For the text-containing cell, return its midpoint in [X, Y] coordinate format. 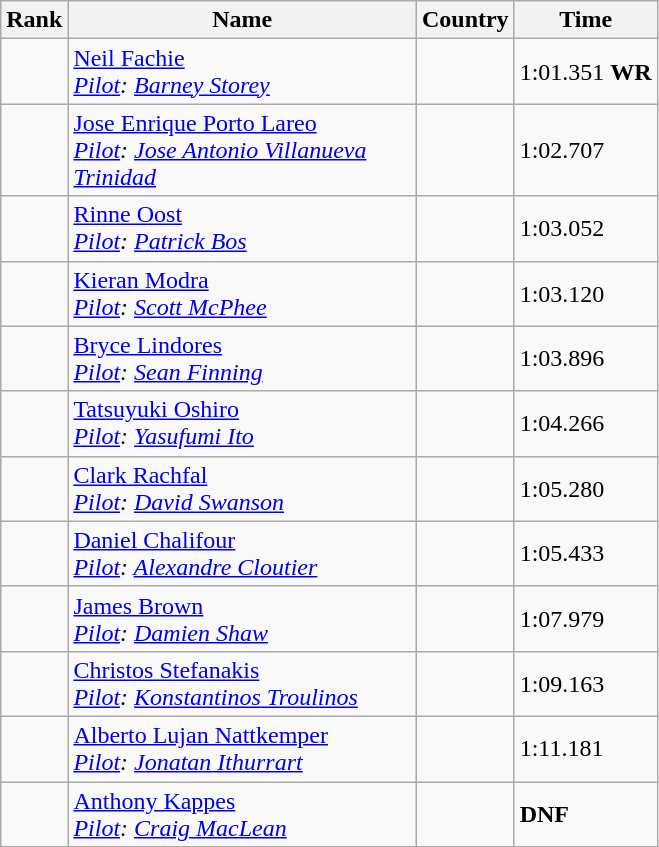
1:11.181 [586, 748]
Christos StefanakisPilot: Konstantinos Troulinos [242, 684]
Tatsuyuki OshiroPilot: Yasufumi Ito [242, 424]
James BrownPilot: Damien Shaw [242, 618]
Alberto Lujan NattkemperPilot: Jonatan Ithurrart [242, 748]
1:04.266 [586, 424]
1:01.351 WR [586, 72]
Country [465, 20]
Kieran ModraPilot: Scott McPhee [242, 294]
1:09.163 [586, 684]
1:03.052 [586, 228]
DNF [586, 814]
Clark RachfalPilot: David Swanson [242, 488]
Rank [34, 20]
1:03.120 [586, 294]
Jose Enrique Porto LareoPilot: Jose Antonio Villanueva Trinidad [242, 150]
1:07.979 [586, 618]
Rinne OostPilot: Patrick Bos [242, 228]
1:03.896 [586, 358]
Daniel ChalifourPilot: Alexandre Cloutier [242, 554]
Anthony KappesPilot: Craig MacLean [242, 814]
1:05.280 [586, 488]
Neil FachiePilot: Barney Storey [242, 72]
Name [242, 20]
1:02.707 [586, 150]
Time [586, 20]
1:05.433 [586, 554]
Bryce LindoresPilot: Sean Finning [242, 358]
